Determine the (x, y) coordinate at the center of the cell enclosing the given text.  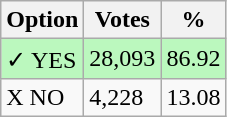
Votes (122, 20)
13.08 (194, 97)
X NO (42, 97)
4,228 (122, 97)
✓ YES (42, 59)
% (194, 20)
28,093 (122, 59)
Option (42, 20)
86.92 (194, 59)
